Pinpoint the cell where the given text exists, returning its (X, Y) midpoint coordinate. 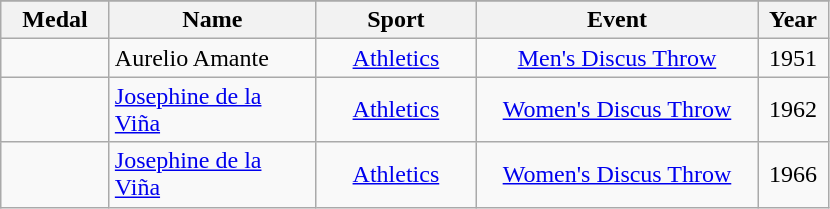
1962 (794, 110)
Sport (396, 20)
Aurelio Amante (212, 58)
1966 (794, 174)
1951 (794, 58)
Name (212, 20)
Year (794, 20)
Event (616, 20)
Medal (56, 20)
Men's Discus Throw (616, 58)
